From the cell containing the given text, extract its center point as [X, Y] coordinate. 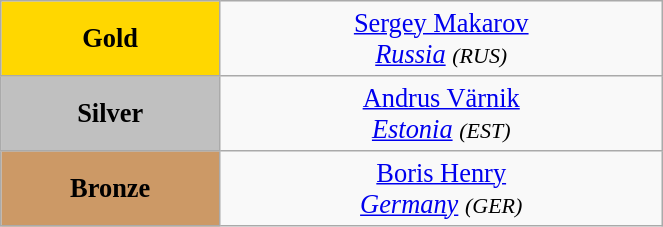
Sergey MakarovRussia (RUS) [442, 38]
Bronze [110, 188]
Silver [110, 112]
Boris HenryGermany (GER) [442, 188]
Andrus VärnikEstonia (EST) [442, 112]
Gold [110, 38]
